Search for the cell housing the specified text and yield its (X, Y) center coordinate. 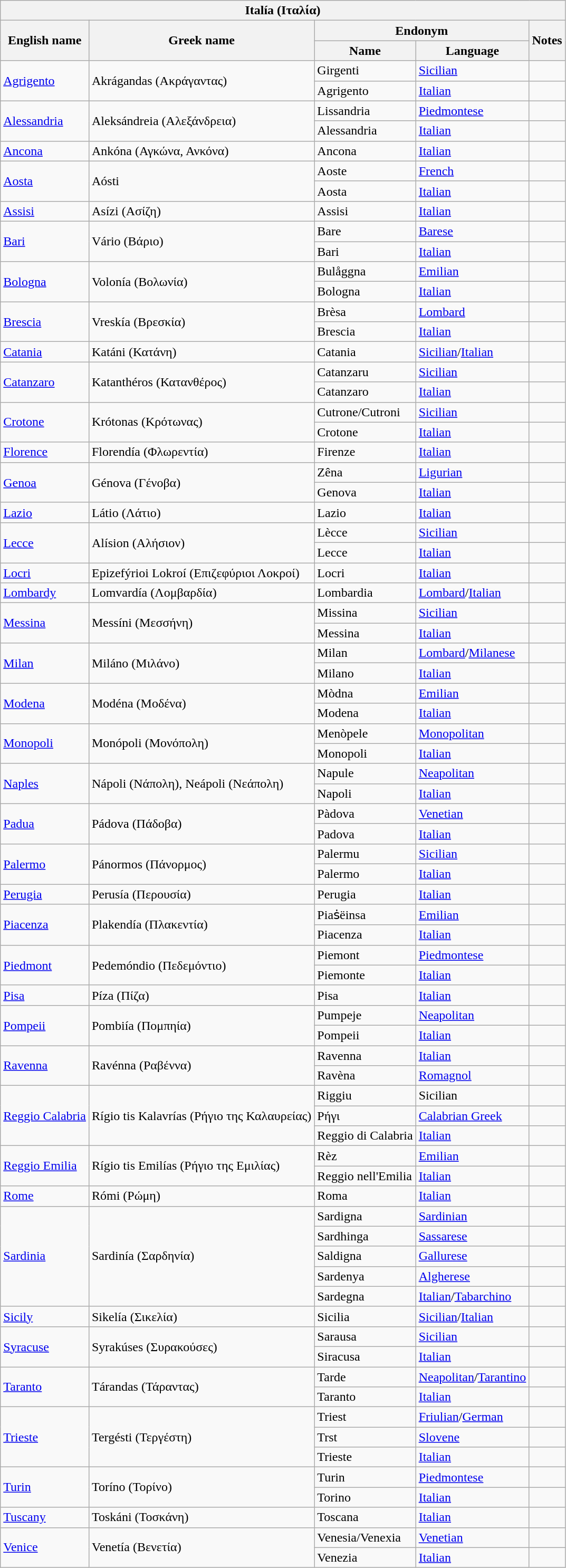
Toskáni (Τοσκάνη) (202, 1517)
Sicilia (365, 1316)
Name (365, 51)
Tergésti (Τεργέστη) (202, 1437)
Perusía (Περουσία) (202, 894)
Venetía (Βενετία) (202, 1547)
Pumpeje (365, 1015)
Sardigna (365, 1216)
French (473, 171)
Trst (365, 1437)
Ligurian (473, 472)
Rígio tis Kalavrías (Ρήγιο της Καλαυρείας) (202, 1116)
Reggio di Calabria (365, 1136)
Triest (365, 1417)
Asízi (Ασίζη) (202, 211)
Saldigna (365, 1256)
Genova (365, 492)
Lombardy (45, 593)
Aleksándreia (Αλεξάνδρεια) (202, 121)
Pedemóndio (Πεδεμόντιο) (202, 965)
Syrakúses (Συρακούσες) (202, 1346)
Volonía (Βολωνία) (202, 282)
Látio (Λάτιο) (202, 512)
Reggio Calabria (45, 1116)
Italía (Ιταλία) (283, 11)
Venezia (365, 1557)
Sardegna (365, 1296)
Padua (45, 824)
Tárandas (Τάραντας) (202, 1387)
Rome (45, 1196)
Ravénna (Ραβέννα) (202, 1066)
Katanthéros (Κατανθέρος) (202, 382)
Katáni (Κατάνη) (202, 352)
Calabrian Greek (473, 1116)
Girgenti (365, 71)
Lombard (473, 312)
Lombard/Milanese (473, 653)
Vreskía (Βρεσκία) (202, 322)
Sikelía (Σικελία) (202, 1316)
Ρήγι (365, 1116)
Pádova (Πάδοβα) (202, 824)
Pàdova (365, 814)
Aoste (365, 171)
Torino (365, 1497)
Pombiía (Πομπηία) (202, 1025)
Rómi (Ρώμη) (202, 1196)
Tarde (365, 1376)
Zêna (365, 472)
Greek name (202, 41)
Piemonte (365, 975)
Génova (Γένοβα) (202, 482)
Toscana (365, 1517)
Algherese (473, 1276)
Missina (365, 613)
Syracuse (45, 1346)
Neapolitan/Tarantino (473, 1376)
Krótonas (Κρότωνας) (202, 422)
Sassarese (473, 1236)
Genoa (45, 482)
Monópoli (Μονόπολη) (202, 743)
Sicily (45, 1316)
Bare (365, 231)
Cutrone/Cutroni (365, 412)
Mòdna (365, 693)
Roma (365, 1196)
Naples (45, 783)
Aósti (202, 181)
Padova (365, 834)
Modéna (Μοδένα) (202, 703)
Sardenya (365, 1276)
Rígio tis Emilías (Ρήγιο της Εμιλίας) (202, 1166)
Catanzaru (365, 372)
Romagnol (473, 1076)
Gallurese (473, 1256)
Brèsa (365, 312)
Sardhinga (365, 1236)
Akrágandas (Ακράγαντας) (202, 81)
English name (45, 41)
Vário (Βάριο) (202, 241)
Piaṡëinsa (365, 915)
Notes (547, 41)
Florendía (Φλωρεντία) (202, 452)
Sardinia (45, 1256)
Friulian/German (473, 1417)
Italian/Tabarchino (473, 1296)
Monopolitan (473, 733)
Endonym (422, 31)
Ankóna (Αγκώνα, Ανκόνα) (202, 151)
Rèz (365, 1156)
Menòpele (365, 733)
Reggio Emilia (45, 1166)
Reggio nell'Emilia (365, 1176)
Riggiu (365, 1096)
Palermu (365, 854)
Sardinian (473, 1216)
Nápoli (Nάπολη), Neápoli (Nεάπολη) (202, 783)
Pánormos (Πάνορμος) (202, 864)
Barese (473, 231)
Slovene (473, 1437)
Bulåggna (365, 272)
Lombard/Italian (473, 593)
Alísion (Αλήσιον) (202, 542)
Lombardia (365, 593)
Napule (365, 773)
Napoli (365, 793)
Toríno (Τορίνο) (202, 1487)
Milano (365, 673)
Florence (45, 452)
Venesia/Venexia (365, 1537)
Piemont (365, 955)
Sarausa (365, 1336)
Tuscany (45, 1517)
Miláno (Μιλάνο) (202, 663)
Sardinía (Σαρδηνία) (202, 1256)
Siracusa (365, 1356)
Lissandria (365, 111)
Epizefýrioi Lokroí (Επιζεφύριοι Λοκροί) (202, 572)
Firenze (365, 452)
Language (473, 51)
Lomvardía (Λομβαρδία) (202, 593)
Lècce (365, 532)
Plakendía (Πλακεντία) (202, 925)
Venice (45, 1547)
Píza (Πίζα) (202, 995)
Ravèna (365, 1076)
Messíni (Μεσσήνη) (202, 623)
Piedmont (45, 965)
